Find where the given text appears and provide that cell's center as [X, Y] coordinate. 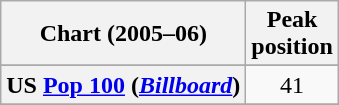
US Pop 100 (Billboard) [124, 85]
Peakposition [292, 34]
41 [292, 85]
Chart (2005–06) [124, 34]
